Identify which cell holds the provided text, then report its (x, y) central coordinate. 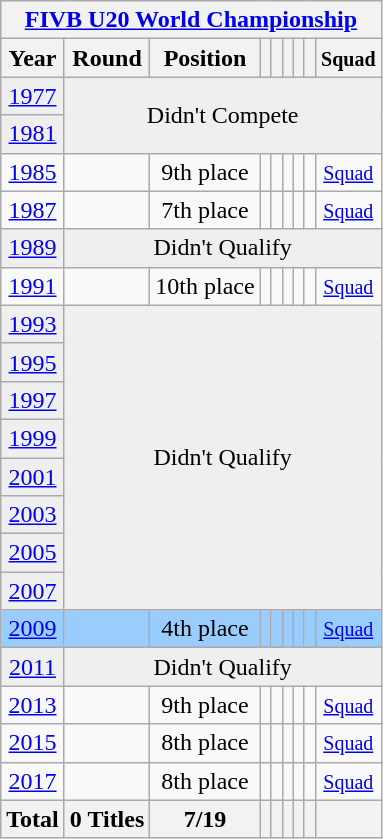
Round (107, 58)
2015 (33, 743)
Didn't Compete (222, 115)
1989 (33, 248)
2005 (33, 553)
1977 (33, 96)
2013 (33, 705)
1987 (33, 210)
1995 (33, 362)
1981 (33, 134)
Total (33, 819)
2011 (33, 667)
1991 (33, 286)
1985 (33, 172)
2003 (33, 515)
7/19 (205, 819)
10th place (205, 286)
Year (33, 58)
FIVB U20 World Championship (191, 20)
4th place (205, 629)
Position (205, 58)
7th place (205, 210)
0 Titles (107, 819)
2001 (33, 477)
2009 (33, 629)
1993 (33, 324)
2007 (33, 591)
1997 (33, 400)
2017 (33, 781)
1999 (33, 438)
